Search for the cell housing the specified text and yield its (X, Y) center coordinate. 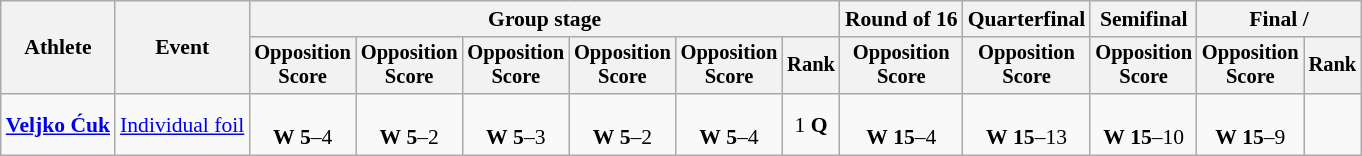
Round of 16 (902, 19)
W 15–10 (1144, 124)
Group stage (544, 19)
Event (182, 48)
W 15–9 (1250, 124)
1 Q (811, 124)
W 15–13 (1027, 124)
Quarterfinal (1027, 19)
Athlete (58, 48)
Veljko Ćuk (58, 124)
Individual foil (182, 124)
W 15–4 (902, 124)
W 5–3 (516, 124)
Final / (1279, 19)
Semifinal (1144, 19)
